Pinpoint the cell where the given text exists, returning its [x, y] midpoint coordinate. 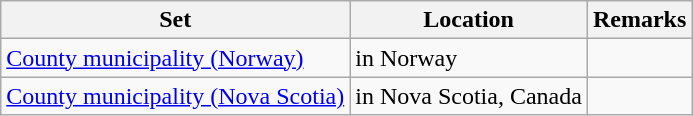
County municipality (Norway) [176, 58]
Location [469, 20]
County municipality (Nova Scotia) [176, 96]
Set [176, 20]
Remarks [639, 20]
in Norway [469, 58]
in Nova Scotia, Canada [469, 96]
